Find where the given text appears and provide that cell's center as (X, Y) coordinate. 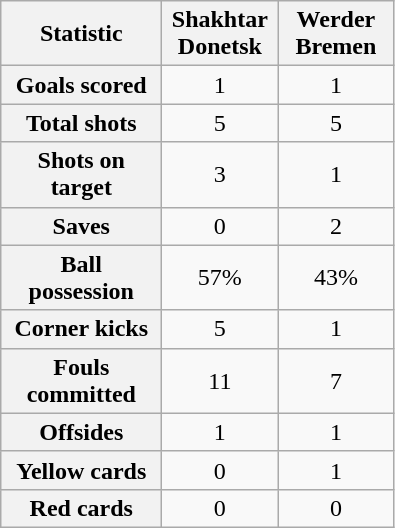
Saves (82, 226)
Offsides (82, 432)
43% (336, 278)
Statistic (82, 34)
Werder Bremen (336, 34)
Corner kicks (82, 329)
57% (220, 278)
11 (220, 380)
Yellow cards (82, 470)
2 (336, 226)
Red cards (82, 508)
3 (220, 174)
Total shots (82, 123)
7 (336, 380)
Shakhtar Donetsk (220, 34)
Shots on target (82, 174)
Ball possession (82, 278)
Goals scored (82, 85)
Fouls committed (82, 380)
